Return the [x, y] coordinate for the center point of the cell that contains the specified text.  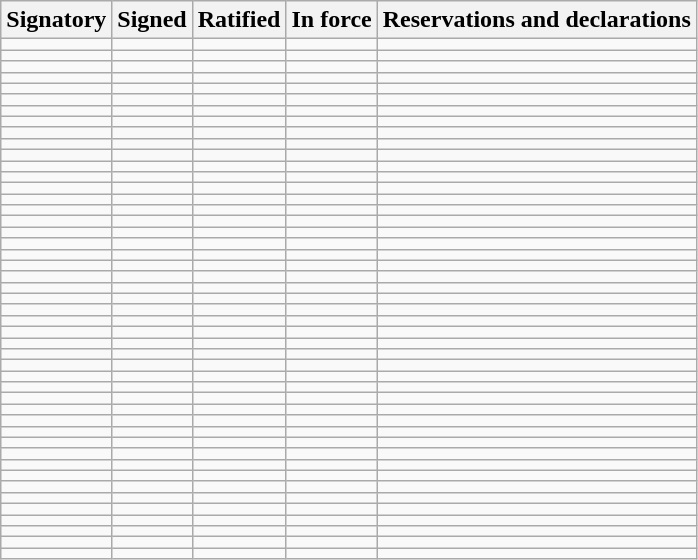
Signatory [56, 20]
Ratified [239, 20]
In force [332, 20]
Signed [152, 20]
Reservations and declarations [536, 20]
